Locate the cell with the specified text and output its [x, y] center coordinate. 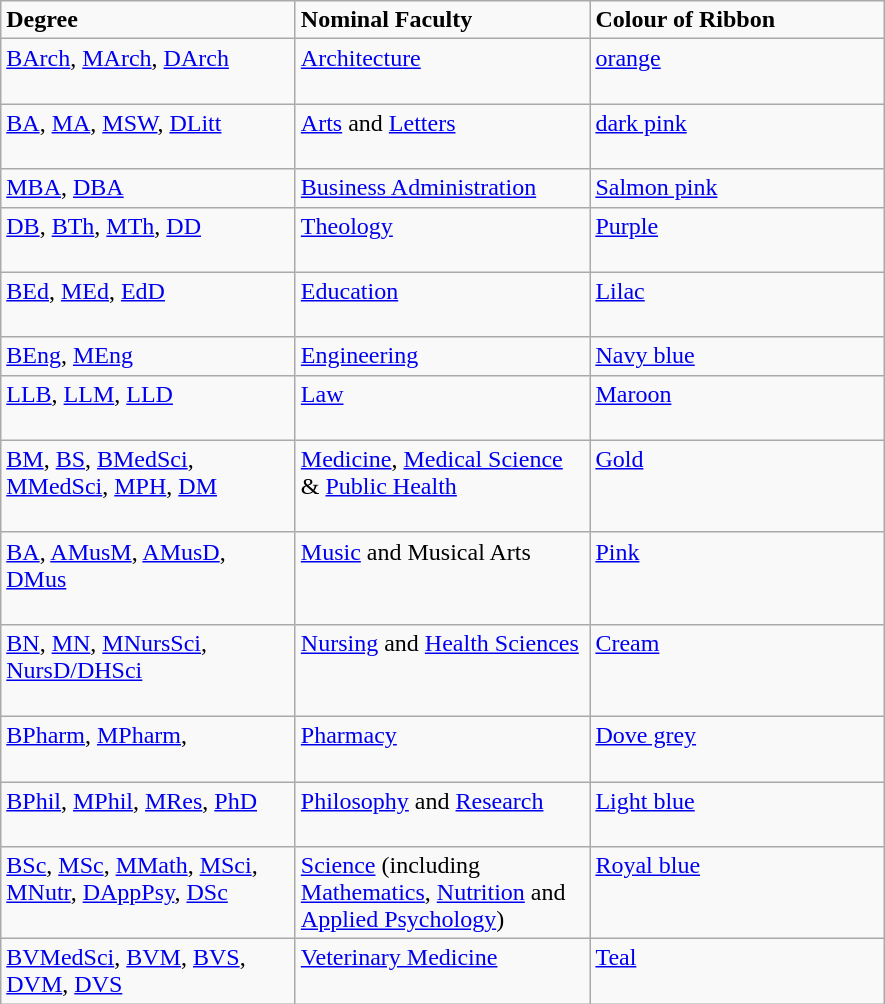
BPharm, MPharm, [148, 748]
Science (including Mathematics, Nutrition and Applied Psychology) [442, 893]
Teal [738, 972]
BN, MN, MNursSci, NursD/DHSci [148, 670]
BA, MA, MSW, DLitt [148, 136]
Nursing and Health Sciences [442, 670]
Pharmacy [442, 748]
Pink [738, 578]
Gold [738, 486]
BArch, MArch, DArch [148, 72]
Business Administration [442, 188]
Colour of Ribbon [738, 20]
Architecture [442, 72]
Purple [738, 240]
BPhil, MPhil, MRes, PhD [148, 814]
Cream [738, 670]
orange [738, 72]
Philosophy and Research [442, 814]
Engineering [442, 356]
BA, AMusM, AMusD, DMus [148, 578]
Light blue [738, 814]
BEd, MEd, EdD [148, 304]
Law [442, 408]
BSc, MSc, MMath, MSci, MNutr, DAppPsy, DSc [148, 893]
Music and Musical Arts [442, 578]
Dove grey [738, 748]
dark pink [738, 136]
Degree [148, 20]
Navy blue [738, 356]
Education [442, 304]
Veterinary Medicine [442, 972]
Theology [442, 240]
Maroon [738, 408]
Royal blue [738, 893]
DB, BTh, MTh, DD [148, 240]
Salmon pink [738, 188]
Medicine, Medical Science & Public Health [442, 486]
BVMedSci, BVM, BVS, DVM, DVS [148, 972]
LLB, LLM, LLD [148, 408]
BM, BS, BMedSci, MMedSci, MPH, DM [148, 486]
MBA, DBA [148, 188]
Arts and Letters [442, 136]
Lilac [738, 304]
Nominal Faculty [442, 20]
BEng, MEng [148, 356]
